Return the (x, y) coordinate for the center point of the cell that contains the specified text.  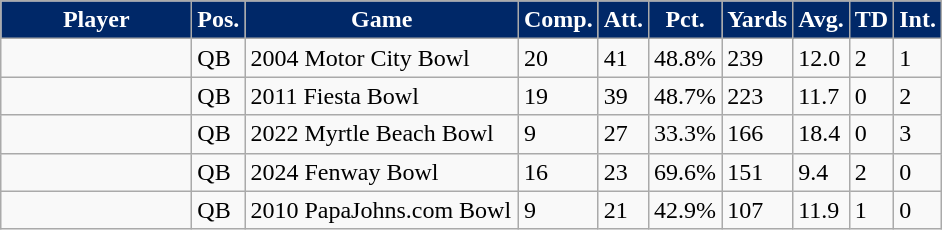
41 (623, 58)
23 (623, 172)
21 (623, 210)
20 (558, 58)
48.8% (686, 58)
27 (623, 134)
Player (96, 20)
151 (758, 172)
2004 Motor City Bowl (382, 58)
39 (623, 96)
Game (382, 20)
Avg. (822, 20)
18.4 (822, 134)
Comp. (558, 20)
2022 Myrtle Beach Bowl (382, 134)
11.7 (822, 96)
48.7% (686, 96)
2024 Fenway Bowl (382, 172)
11.9 (822, 210)
2010 PapaJohns.com Bowl (382, 210)
16 (558, 172)
239 (758, 58)
9.4 (822, 172)
223 (758, 96)
3 (918, 134)
69.6% (686, 172)
19 (558, 96)
TD (871, 20)
12.0 (822, 58)
2011 Fiesta Bowl (382, 96)
33.3% (686, 134)
Att. (623, 20)
42.9% (686, 210)
Yards (758, 20)
Pos. (218, 20)
Int. (918, 20)
107 (758, 210)
166 (758, 134)
Pct. (686, 20)
